Locate the cell with the specified text and output its (X, Y) center coordinate. 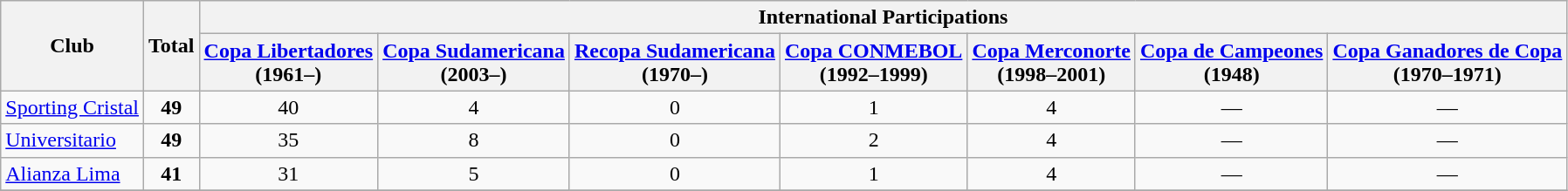
Copa Libertadores(1961–) (288, 63)
Copa Ganadores de Copa (1970–1971) (1448, 63)
Copa Sudamericana(2003–) (474, 63)
2 (873, 140)
Copa Merconorte(1998–2001) (1051, 63)
Copa de Campeones (1948) (1231, 63)
Recopa Sudamericana(1970–) (674, 63)
5 (474, 174)
Total (171, 45)
Copa CONMEBOL(1992–1999) (873, 63)
8 (474, 140)
Universitario (72, 140)
Alianza Lima (72, 174)
Club (72, 45)
31 (288, 174)
Sporting Cristal (72, 107)
40 (288, 107)
41 (171, 174)
International Participations (884, 17)
35 (288, 140)
